Capture the cell that displays the provided text and extract its (x, y) central coordinate. 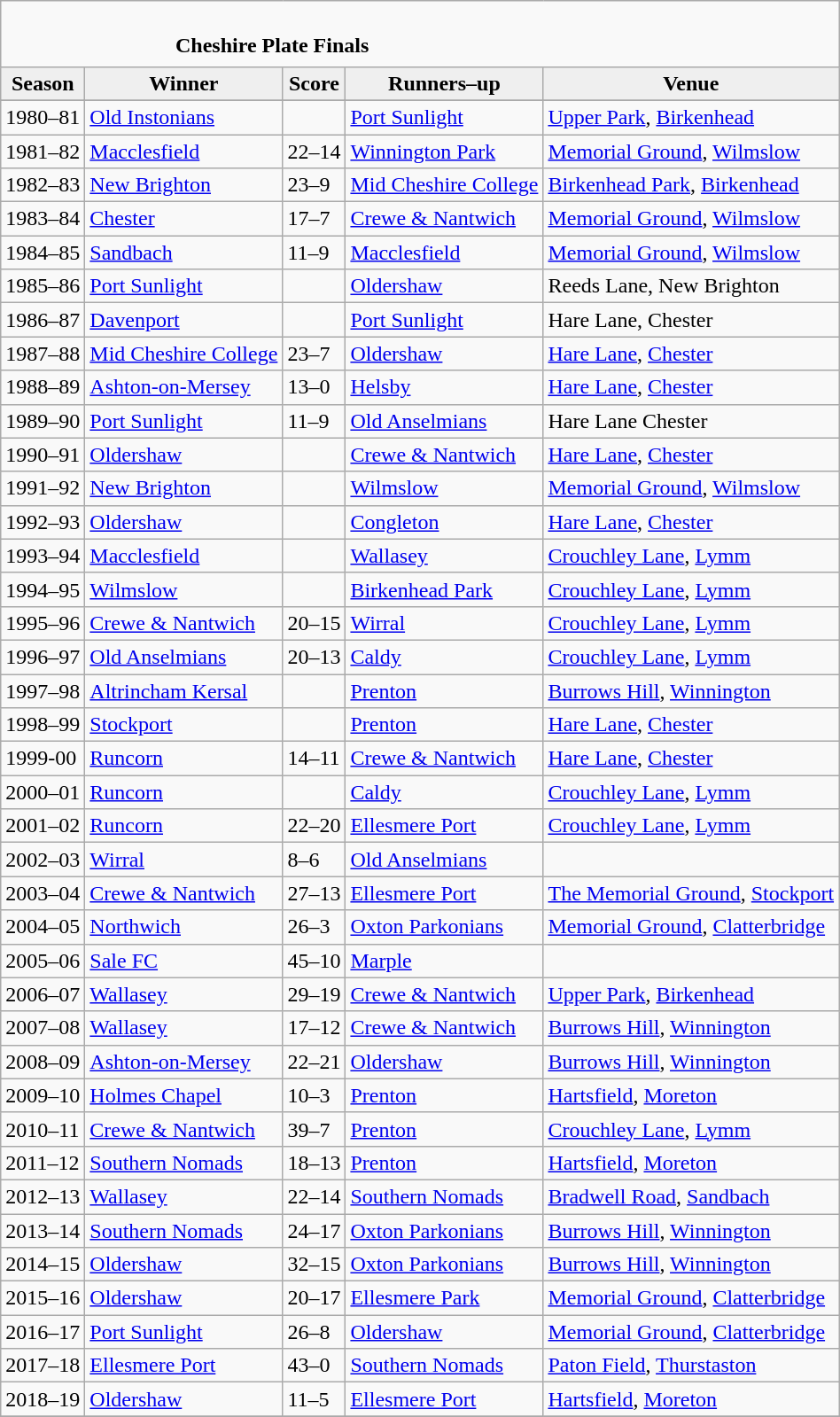
24–17 (314, 1231)
1999-00 (43, 759)
11–5 (314, 1399)
Winnington Park (445, 152)
1993–94 (43, 556)
1981–82 (43, 152)
1998–99 (43, 725)
2012–13 (43, 1196)
26–3 (314, 927)
Chester (184, 219)
Sale FC (184, 961)
1992–93 (43, 522)
1980–81 (43, 117)
2009–10 (43, 1095)
32–15 (314, 1265)
17–12 (314, 1028)
Season (43, 83)
Birkenhead Park (445, 589)
1985–86 (43, 286)
2017–18 (43, 1366)
20–17 (314, 1298)
Ellesmere Park (445, 1298)
2015–16 (43, 1298)
2007–08 (43, 1028)
2014–15 (43, 1265)
1986–87 (43, 320)
Marple (445, 961)
Davenport (184, 320)
Paton Field, Thurstaston (691, 1366)
Winner (184, 83)
The Memorial Ground, Stockport (691, 893)
13–0 (314, 387)
Stockport (184, 725)
2011–12 (43, 1163)
8–6 (314, 860)
2006–07 (43, 994)
14–11 (314, 759)
1987–88 (43, 354)
2010–11 (43, 1129)
2003–04 (43, 893)
2000–01 (43, 792)
45–10 (314, 961)
43–0 (314, 1366)
Bradwell Road, Sandbach (691, 1196)
1991–92 (43, 488)
26–8 (314, 1332)
2005–06 (43, 961)
Old Instonians (184, 117)
1989–90 (43, 421)
Helsby (445, 387)
18–13 (314, 1163)
2016–17 (43, 1332)
Hare Lane Chester (691, 421)
Birkenhead Park, Birkenhead (691, 185)
2002–03 (43, 860)
17–7 (314, 219)
1990–91 (43, 455)
Altrincham Kersal (184, 690)
23–7 (314, 354)
2013–14 (43, 1231)
1997–98 (43, 690)
1995–96 (43, 623)
Congleton (445, 522)
1983–84 (43, 219)
2004–05 (43, 927)
39–7 (314, 1129)
10–3 (314, 1095)
1994–95 (43, 589)
1988–89 (43, 387)
Venue (691, 83)
29–19 (314, 994)
2018–19 (43, 1399)
22–21 (314, 1062)
2001–02 (43, 826)
27–13 (314, 893)
20–13 (314, 657)
Runners–up (445, 83)
22–20 (314, 826)
Reeds Lane, New Brighton (691, 286)
1982–83 (43, 185)
Score (314, 83)
2008–09 (43, 1062)
1984–85 (43, 253)
Sandbach (184, 253)
Northwich (184, 927)
1996–97 (43, 657)
Holmes Chapel (184, 1095)
23–9 (314, 185)
20–15 (314, 623)
